Locate the cell with the specified text and output its [x, y] center coordinate. 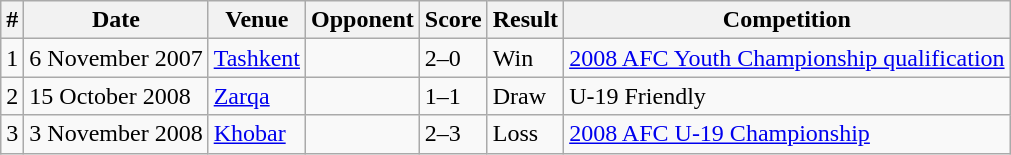
Khobar [256, 134]
6 November 2007 [116, 58]
3 November 2008 [116, 134]
15 October 2008 [116, 96]
Opponent [363, 20]
Result [525, 20]
2008 AFC Youth Championship qualification [787, 58]
1 [12, 58]
Score [453, 20]
2–3 [453, 134]
2 [12, 96]
1–1 [453, 96]
Date [116, 20]
3 [12, 134]
2008 AFC U-19 Championship [787, 134]
U-19 Friendly [787, 96]
Tashkent [256, 58]
Loss [525, 134]
Competition [787, 20]
2–0 [453, 58]
Zarqa [256, 96]
Win [525, 58]
Draw [525, 96]
# [12, 20]
Venue [256, 20]
